Find where the given text appears and provide that cell's center as [X, Y] coordinate. 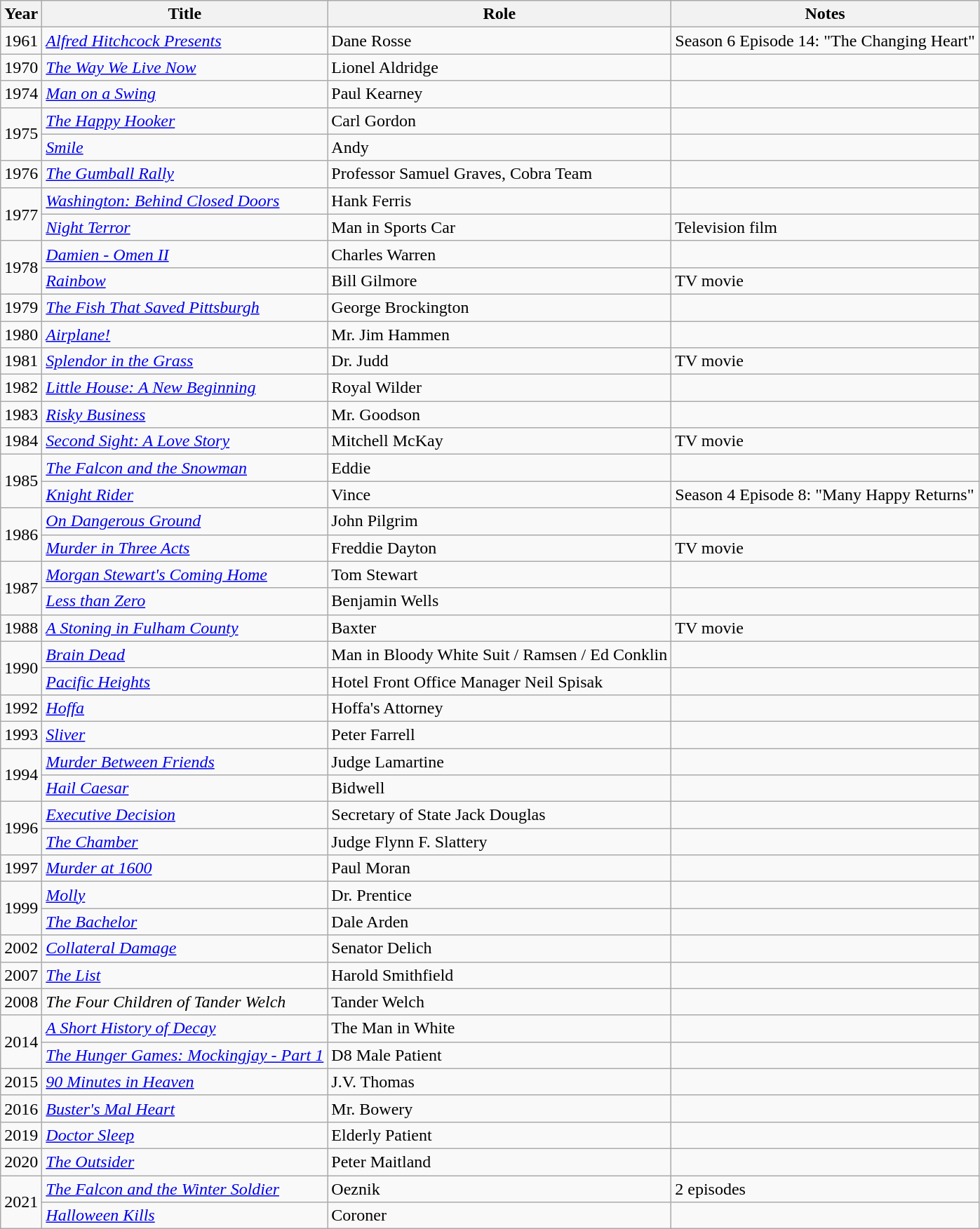
The Way We Live Now [185, 67]
1970 [21, 67]
Paul Moran [499, 868]
Judge Flynn F. Slattery [499, 842]
Lionel Aldridge [499, 67]
Tom Stewart [499, 575]
Alfred Hitchcock Presents [185, 41]
1976 [21, 174]
Murder Between Friends [185, 761]
Bill Gilmore [499, 281]
Charles Warren [499, 254]
Man on a Swing [185, 94]
90 Minutes in Heaven [185, 1082]
Mitchell McKay [499, 441]
Damien - Omen II [185, 254]
Hail Caesar [185, 788]
1982 [21, 388]
Carl Gordon [499, 121]
Halloween Kills [185, 1216]
The Chamber [185, 842]
Dr. Judd [499, 361]
Splendor in the Grass [185, 361]
1987 [21, 588]
1981 [21, 361]
1983 [21, 415]
Role [499, 14]
1986 [21, 535]
The Gumball Rally [185, 174]
Hoffa [185, 708]
D8 Male Patient [499, 1055]
2015 [21, 1082]
Peter Maitland [499, 1162]
Buster's Mal Heart [185, 1108]
John Pilgrim [499, 521]
Coroner [499, 1216]
Mr. Jim Hammen [499, 335]
Eddie [499, 468]
Benjamin Wells [499, 601]
Paul Kearney [499, 94]
Washington: Behind Closed Doors [185, 201]
Collateral Damage [185, 948]
Mr. Goodson [499, 415]
Sliver [185, 734]
Hank Ferris [499, 201]
Season 4 Episode 8: "Many Happy Returns" [825, 495]
Title [185, 14]
J.V. Thomas [499, 1082]
Andy [499, 147]
1978 [21, 267]
Doctor Sleep [185, 1135]
Dane Rosse [499, 41]
Peter Farrell [499, 734]
1979 [21, 307]
Smile [185, 147]
Dale Arden [499, 922]
Man in Sports Car [499, 227]
Mr. Bowery [499, 1108]
1984 [21, 441]
The Outsider [185, 1162]
Television film [825, 227]
1992 [21, 708]
Brain Dead [185, 654]
2007 [21, 975]
The Happy Hooker [185, 121]
Judge Lamartine [499, 761]
Knight Rider [185, 495]
Molly [185, 895]
1996 [21, 828]
2 episodes [825, 1189]
Murder at 1600 [185, 868]
Freddie Dayton [499, 548]
1975 [21, 134]
Hotel Front Office Manager Neil Spisak [499, 681]
Pacific Heights [185, 681]
Professor Samuel Graves, Cobra Team [499, 174]
Less than Zero [185, 601]
1994 [21, 774]
1990 [21, 668]
2020 [21, 1162]
Morgan Stewart's Coming Home [185, 575]
1974 [21, 94]
The Fish That Saved Pittsburgh [185, 307]
The Hunger Games: Mockingjay - Part 1 [185, 1055]
1985 [21, 481]
Oeznik [499, 1189]
Harold Smithfield [499, 975]
The Four Children of Tander Welch [185, 1002]
2019 [21, 1135]
1988 [21, 628]
Year [21, 14]
1977 [21, 214]
1999 [21, 908]
1961 [21, 41]
On Dangerous Ground [185, 521]
2002 [21, 948]
Hoffa's Attorney [499, 708]
The Bachelor [185, 922]
Night Terror [185, 227]
The List [185, 975]
Man in Bloody White Suit / Ramsen / Ed Conklin [499, 654]
Murder in Three Acts [185, 548]
Vince [499, 495]
Season 6 Episode 14: "The Changing Heart" [825, 41]
George Brockington [499, 307]
Baxter [499, 628]
1980 [21, 335]
Dr. Prentice [499, 895]
Tander Welch [499, 1002]
Senator Delich [499, 948]
The Falcon and the Snowman [185, 468]
2021 [21, 1202]
Rainbow [185, 281]
Little House: A New Beginning [185, 388]
Executive Decision [185, 815]
Elderly Patient [499, 1135]
Airplane! [185, 335]
Royal Wilder [499, 388]
1993 [21, 734]
A Short History of Decay [185, 1028]
The Falcon and the Winter Soldier [185, 1189]
Risky Business [185, 415]
Notes [825, 14]
Secretary of State Jack Douglas [499, 815]
The Man in White [499, 1028]
2016 [21, 1108]
Bidwell [499, 788]
Second Sight: A Love Story [185, 441]
1997 [21, 868]
2008 [21, 1002]
A Stoning in Fulham County [185, 628]
2014 [21, 1042]
